Return (x, y) of the center of cell containing provided text 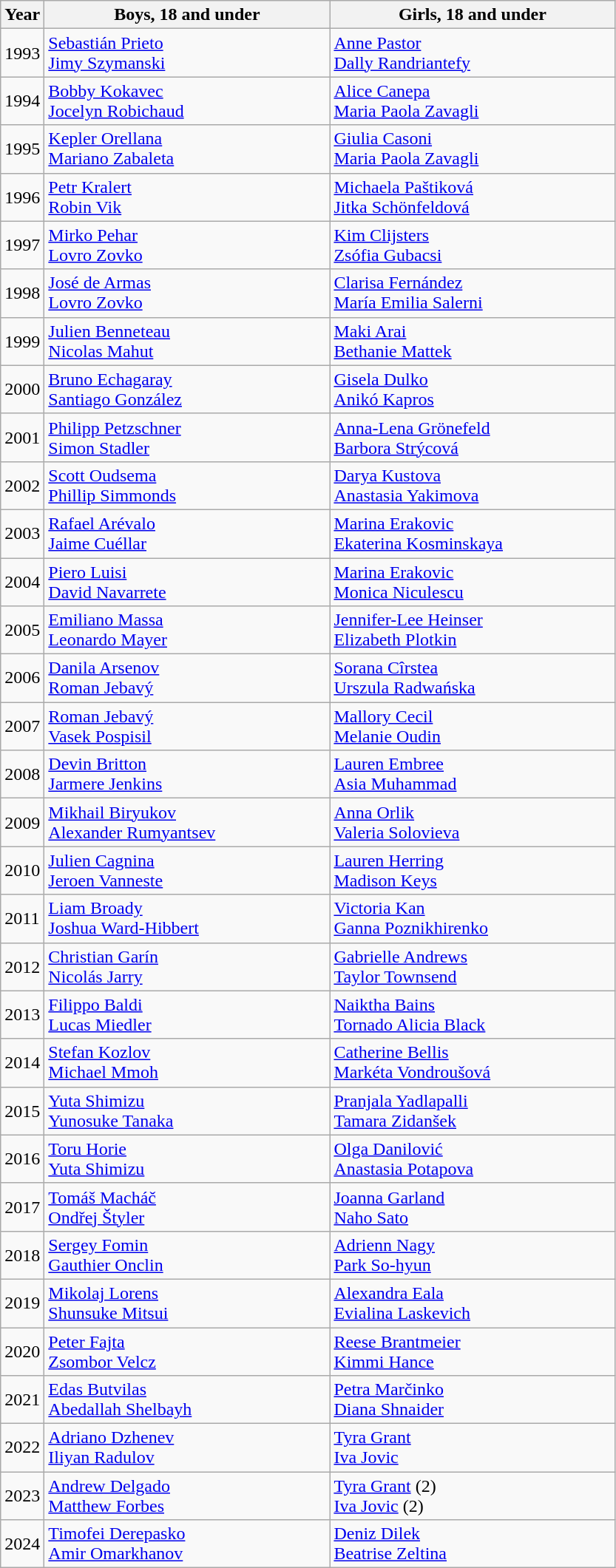
1997 (22, 245)
Bobby Kokavec Jocelyn Robichaud (187, 101)
Tyra Grant Iva Jovic (473, 1447)
Scott Oudsema Phillip Simmonds (187, 485)
1999 (22, 342)
2001 (22, 438)
Mikhail Biryukov Alexander Rumyantsev (187, 822)
2010 (22, 871)
Tyra Grant (2) Iva Jovic (2) (473, 1496)
Danila Arsenov Roman Jebavý (187, 679)
Andrew Delgado Matthew Forbes (187, 1496)
Stefan Kozlov Michael Mmoh (187, 1063)
Victoria Kan Ganna Poznikhirenko (473, 918)
Petr Kralert Robin Vik (187, 197)
Yuta Shimizu Yunosuke Tanaka (187, 1110)
Deniz Dilek Beatrise Zeltina (473, 1544)
2016 (22, 1159)
Adrienn Nagy Park So-hyun (473, 1255)
2015 (22, 1110)
Mikolaj Lorens Shunsuke Mitsui (187, 1303)
2000 (22, 389)
2005 (22, 630)
Devin Britton Jarmere Jenkins (187, 775)
2002 (22, 485)
1998 (22, 293)
1996 (22, 197)
Piero Luisi David Navarrete (187, 581)
Peter Fajta Zsombor Velcz (187, 1351)
Julien Benneteau Nicolas Mahut (187, 342)
Philipp Petzschner Simon Stadler (187, 438)
Darya Kustova Anastasia Yakimova (473, 485)
2024 (22, 1544)
Christian Garín Nicolás Jarry (187, 967)
2014 (22, 1063)
Clarisa Fernández María Emilia Salerni (473, 293)
Toru Horie Yuta Shimizu (187, 1159)
2018 (22, 1255)
Sergey Fomin Gauthier Onclin (187, 1255)
Lauren Herring Madison Keys (473, 871)
2011 (22, 918)
Rafael Arévalo Jaime Cuéllar (187, 534)
2023 (22, 1496)
1993 (22, 53)
Mirko Pehar Lovro Zovko (187, 245)
José de Armas Lovro Zovko (187, 293)
Pranjala Yadlapalli Tamara Zidanšek (473, 1110)
Petra Marčinko Diana Shnaider (473, 1400)
Year (22, 15)
Reese Brantmeier Kimmi Hance (473, 1351)
Anna-Lena Grönefeld Barbora Strýcová (473, 438)
Mallory Cecil Melanie Oudin (473, 726)
Julien Cagnina Jeroen Vanneste (187, 871)
Liam Broady Joshua Ward-Hibbert (187, 918)
2021 (22, 1400)
Olga Danilović Anastasia Potapova (473, 1159)
Alexandra Eala Evialina Laskevich (473, 1303)
Emiliano Massa Leonardo Mayer (187, 630)
2004 (22, 581)
2022 (22, 1447)
Boys, 18 and under (187, 15)
2019 (22, 1303)
2017 (22, 1206)
2012 (22, 967)
Michaela Paštiková Jitka Schönfeldová (473, 197)
1995 (22, 149)
Adriano Dzhenev Iliyan Radulov (187, 1447)
Edas Butvilas Abedallah Shelbayh (187, 1400)
Marina Erakovic Monica Niculescu (473, 581)
Gisela Dulko Anikó Kapros (473, 389)
2008 (22, 775)
Timofei Derepasko Amir Omarkhanov (187, 1544)
Alice Canepa Maria Paola Zavagli (473, 101)
Girls, 18 and under (473, 15)
2006 (22, 679)
Anna Orlik Valeria Solovieva (473, 822)
Catherine Bellis Markéta Vondroušová (473, 1063)
2003 (22, 534)
Anne Pastor Dally Randriantefy (473, 53)
Filippo Baldi Lucas Miedler (187, 1014)
1994 (22, 101)
Giulia Casoni Maria Paola Zavagli (473, 149)
Roman Jebavý Vasek Pospisil (187, 726)
2009 (22, 822)
Lauren Embree Asia Muhammad (473, 775)
Naiktha Bains Tornado Alicia Black (473, 1014)
Joanna Garland Naho Sato (473, 1206)
Kepler Orellana Mariano Zabaleta (187, 149)
Sorana Cîrstea Urszula Radwańska (473, 679)
Jennifer-Lee Heinser Elizabeth Plotkin (473, 630)
2007 (22, 726)
Tomáš Macháč Ondřej Štyler (187, 1206)
Bruno Echagaray Santiago González (187, 389)
2013 (22, 1014)
Sebastián Prieto Jimy Szymanski (187, 53)
Maki Arai Bethanie Mattek (473, 342)
Gabrielle Andrews Taylor Townsend (473, 967)
Kim Clijsters Zsófia Gubacsi (473, 245)
Marina Erakovic Ekaterina Kosminskaya (473, 534)
2020 (22, 1351)
